Detect which cell encompasses the target text, then output its [x, y] center coordinate. 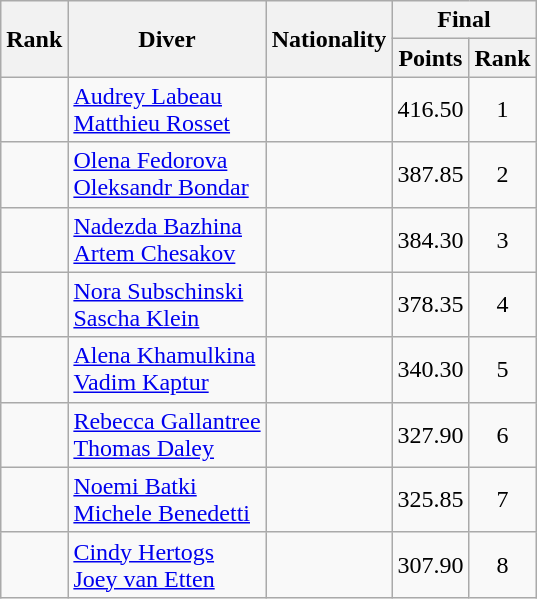
Diver [167, 39]
Nadezda BazhinaArtem Chesakov [167, 240]
6 [502, 434]
Nationality [329, 39]
Alena KhamulkinaVadim Kaptur [167, 370]
Noemi BatkiMichele Benedetti [167, 500]
Points [430, 58]
3 [502, 240]
Final [464, 20]
307.90 [430, 564]
Cindy HertogsJoey van Etten [167, 564]
Nora SubschinskiSascha Klein [167, 304]
2 [502, 174]
8 [502, 564]
416.50 [430, 110]
Audrey LabeauMatthieu Rosset [167, 110]
5 [502, 370]
378.35 [430, 304]
7 [502, 500]
340.30 [430, 370]
327.90 [430, 434]
4 [502, 304]
Rebecca GallantreeThomas Daley [167, 434]
1 [502, 110]
387.85 [430, 174]
325.85 [430, 500]
384.30 [430, 240]
Olena FedorovaOleksandr Bondar [167, 174]
